Extract the [X, Y] coordinate from the center of the cell holding the provided text.  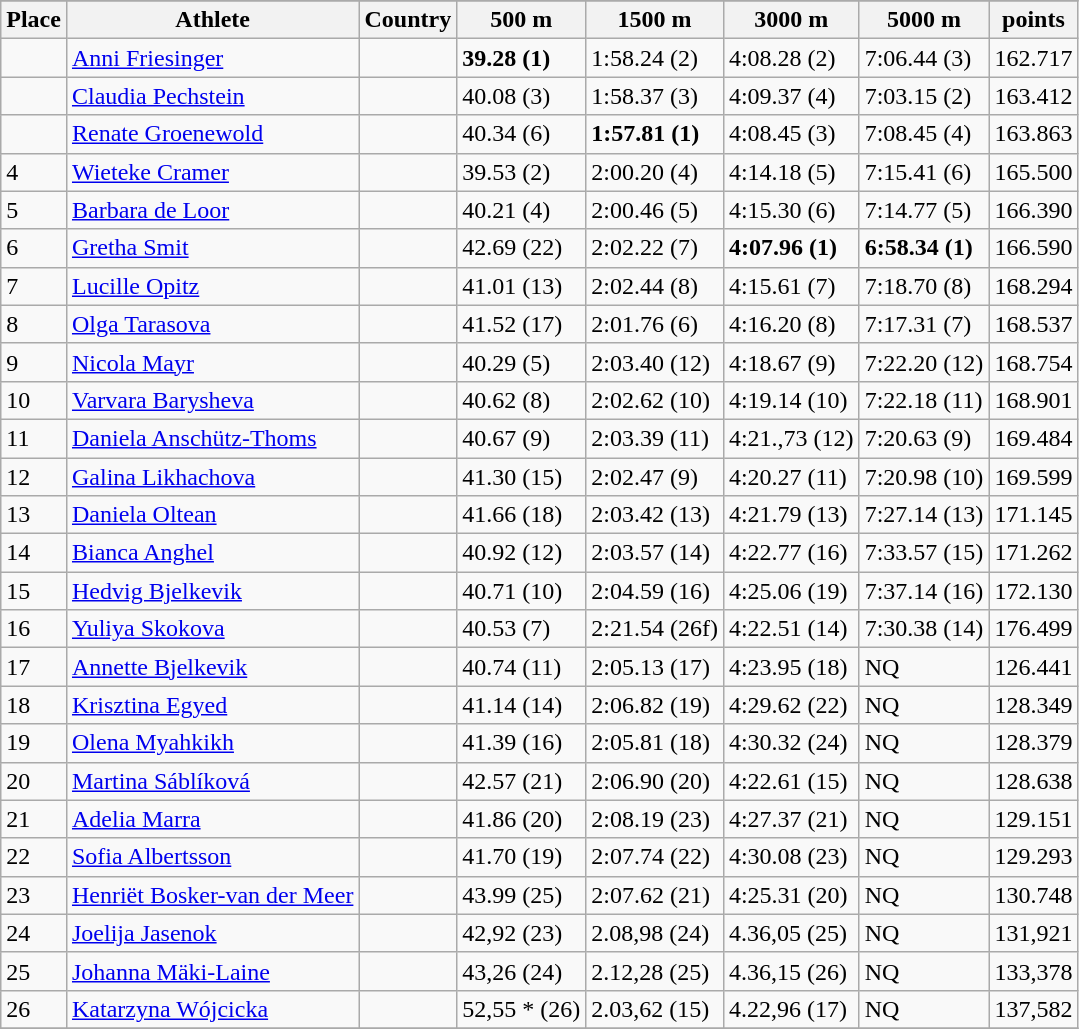
23 [34, 895]
2:05.81 (18) [655, 743]
17 [34, 667]
7:15.41 (6) [924, 172]
20 [34, 781]
5000 m [924, 20]
Galina Likhachova [212, 477]
2:06.82 (19) [655, 705]
7:37.14 (16) [924, 591]
7:20.63 (9) [924, 438]
4:30.08 (23) [791, 857]
166.590 [1034, 248]
26 [34, 1009]
4.36,15 (26) [791, 971]
2:03.40 (12) [655, 362]
137,582 [1034, 1009]
6:58.34 (1) [924, 248]
Adelia Marra [212, 819]
1:58.24 (2) [655, 58]
166.390 [1034, 210]
40.08 (3) [522, 96]
points [1034, 20]
2:05.13 (17) [655, 667]
12 [34, 477]
Nicola Mayr [212, 362]
Sofia Albertsson [212, 857]
131,921 [1034, 933]
Joelija Jasenok [212, 933]
41.14 (14) [522, 705]
Henriët Bosker-van der Meer [212, 895]
39.28 (1) [522, 58]
25 [34, 971]
128.349 [1034, 705]
Athlete [212, 20]
42.57 (21) [522, 781]
40.74 (11) [522, 667]
4:19.14 (10) [791, 400]
129.293 [1034, 857]
Olena Myahkikh [212, 743]
19 [34, 743]
40.21 (4) [522, 210]
168.901 [1034, 400]
6 [34, 248]
7:14.77 (5) [924, 210]
7:22.20 (12) [924, 362]
3000 m [791, 20]
Country [408, 20]
4:07.96 (1) [791, 248]
4:18.67 (9) [791, 362]
2:00.46 (5) [655, 210]
163.863 [1034, 134]
7:18.70 (8) [924, 286]
11 [34, 438]
40.62 (8) [522, 400]
130.748 [1034, 895]
4:21.,73 (12) [791, 438]
2:03.57 (14) [655, 553]
Annette Bjelkevik [212, 667]
42.69 (22) [522, 248]
Olga Tarasova [212, 324]
2:07.74 (22) [655, 857]
4:21.79 (13) [791, 515]
500 m [522, 20]
2:06.90 (20) [655, 781]
13 [34, 515]
43.99 (25) [522, 895]
4.36,05 (25) [791, 933]
9 [34, 362]
Claudia Pechstein [212, 96]
Hedvig Bjelkevik [212, 591]
2:01.76 (6) [655, 324]
41.52 (17) [522, 324]
Varvara Barysheva [212, 400]
171.145 [1034, 515]
171.262 [1034, 553]
126.441 [1034, 667]
4:15.61 (7) [791, 286]
2:02.47 (9) [655, 477]
4:29.62 (22) [791, 705]
42,92 (23) [522, 933]
Wieteke Cramer [212, 172]
4:30.32 (24) [791, 743]
1:58.37 (3) [655, 96]
40.71 (10) [522, 591]
Johanna Mäki-Laine [212, 971]
16 [34, 629]
41.39 (16) [522, 743]
Renate Groenewold [212, 134]
2:03.42 (13) [655, 515]
7:22.18 (11) [924, 400]
7:06.44 (3) [924, 58]
40.29 (5) [522, 362]
133,378 [1034, 971]
52,55 * (26) [522, 1009]
41.70 (19) [522, 857]
2.08,98 (24) [655, 933]
40.53 (7) [522, 629]
163.412 [1034, 96]
7:03.15 (2) [924, 96]
162.717 [1034, 58]
41.86 (20) [522, 819]
Place [34, 20]
4:09.37 (4) [791, 96]
1500 m [655, 20]
4:27.37 (21) [791, 819]
Krisztina Egyed [212, 705]
40.67 (9) [522, 438]
4:25.06 (19) [791, 591]
169.484 [1034, 438]
4:22.51 (14) [791, 629]
2:08.19 (23) [655, 819]
2:04.59 (16) [655, 591]
2:00.20 (4) [655, 172]
4:14.18 (5) [791, 172]
2.03,62 (15) [655, 1009]
2:02.44 (8) [655, 286]
15 [34, 591]
4:08.28 (2) [791, 58]
169.599 [1034, 477]
41.30 (15) [522, 477]
21 [34, 819]
Bianca Anghel [212, 553]
10 [34, 400]
4:22.77 (16) [791, 553]
Katarzyna Wójcicka [212, 1009]
Gretha Smit [212, 248]
1:57.81 (1) [655, 134]
2:21.54 (26f) [655, 629]
Martina Sáblíková [212, 781]
40.92 (12) [522, 553]
7:08.45 (4) [924, 134]
168.754 [1034, 362]
4:25.31 (20) [791, 895]
40.34 (6) [522, 134]
128.638 [1034, 781]
4:22.61 (15) [791, 781]
4:15.30 (6) [791, 210]
165.500 [1034, 172]
172.130 [1034, 591]
Daniela Anschütz-Thoms [212, 438]
129.151 [1034, 819]
Lucille Opitz [212, 286]
4:16.20 (8) [791, 324]
5 [34, 210]
7 [34, 286]
41.66 (18) [522, 515]
Anni Friesinger [212, 58]
168.537 [1034, 324]
8 [34, 324]
4:20.27 (11) [791, 477]
2.12,28 (25) [655, 971]
128.379 [1034, 743]
7:27.14 (13) [924, 515]
22 [34, 857]
4.22,96 (17) [791, 1009]
39.53 (2) [522, 172]
7:33.57 (15) [924, 553]
7:17.31 (7) [924, 324]
2:02.62 (10) [655, 400]
Daniela Oltean [212, 515]
24 [34, 933]
2:03.39 (11) [655, 438]
7:30.38 (14) [924, 629]
Barbara de Loor [212, 210]
176.499 [1034, 629]
4:08.45 (3) [791, 134]
14 [34, 553]
43,26 (24) [522, 971]
168.294 [1034, 286]
4:23.95 (18) [791, 667]
2:02.22 (7) [655, 248]
Yuliya Skokova [212, 629]
41.01 (13) [522, 286]
4 [34, 172]
2:07.62 (21) [655, 895]
7:20.98 (10) [924, 477]
18 [34, 705]
